Provide the (X, Y) coordinate of the cell's center where the given text is located.  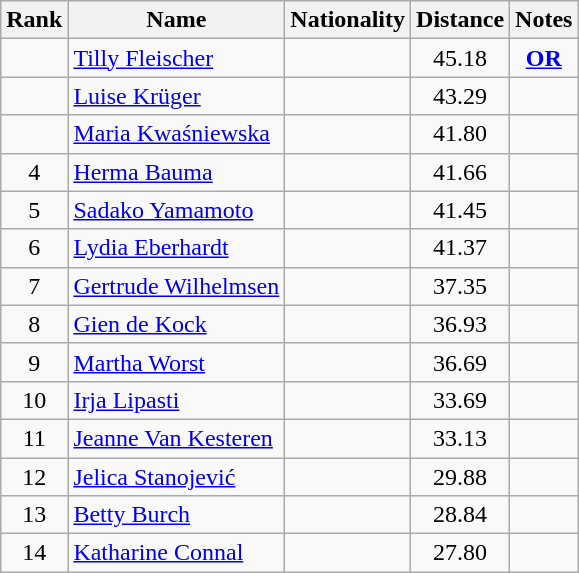
Herma Bauma (176, 172)
Nationality (348, 20)
41.66 (460, 172)
4 (34, 172)
Tilly Fleischer (176, 58)
13 (34, 515)
45.18 (460, 58)
33.69 (460, 400)
Name (176, 20)
37.35 (460, 286)
28.84 (460, 515)
41.37 (460, 248)
Luise Krüger (176, 96)
Jelica Stanojević (176, 477)
10 (34, 400)
Notes (544, 20)
Irja Lipasti (176, 400)
41.80 (460, 134)
36.93 (460, 324)
Gien de Kock (176, 324)
14 (34, 553)
36.69 (460, 362)
Maria Kwaśniewska (176, 134)
12 (34, 477)
11 (34, 438)
Betty Burch (176, 515)
OR (544, 58)
Jeanne Van Kesteren (176, 438)
Lydia Eberhardt (176, 248)
Rank (34, 20)
5 (34, 210)
7 (34, 286)
8 (34, 324)
Martha Worst (176, 362)
6 (34, 248)
Gertrude Wilhelmsen (176, 286)
33.13 (460, 438)
Sadako Yamamoto (176, 210)
9 (34, 362)
43.29 (460, 96)
Distance (460, 20)
29.88 (460, 477)
Katharine Connal (176, 553)
41.45 (460, 210)
27.80 (460, 553)
